Scan for the cell matching the given text and deliver its (X, Y) coordinate at center. 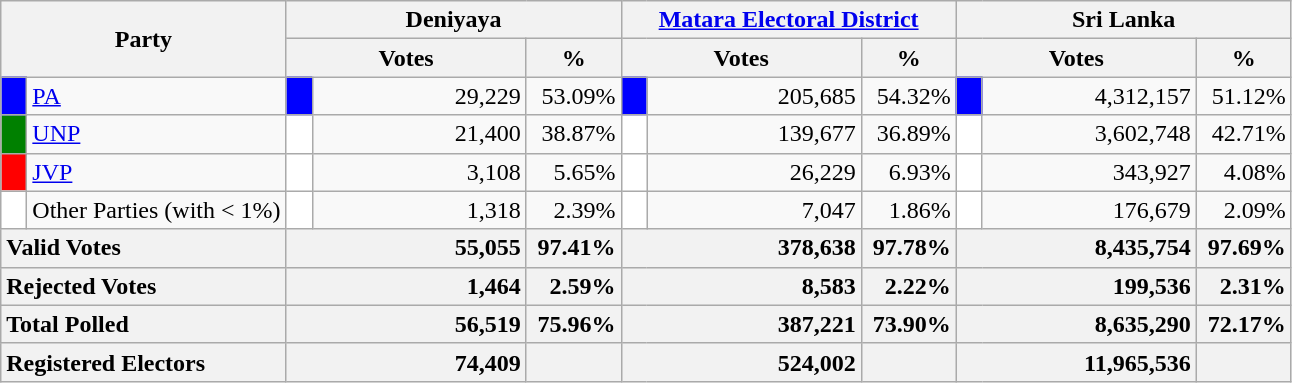
1,464 (406, 286)
51.12% (1244, 96)
Matara Electoral District (788, 20)
Total Polled (144, 324)
205,685 (754, 96)
Sri Lanka (1124, 20)
4,312,157 (1089, 96)
139,677 (754, 134)
53.09% (574, 96)
11,965,536 (1076, 362)
8,635,290 (1076, 324)
JVP (156, 172)
54.32% (908, 96)
Other Parties (with < 1%) (156, 210)
3,108 (419, 172)
Valid Votes (144, 248)
Rejected Votes (144, 286)
8,583 (741, 286)
42.71% (1244, 134)
8,435,754 (1076, 248)
21,400 (419, 134)
7,047 (754, 210)
Deniyaya (454, 20)
38.87% (574, 134)
75.96% (574, 324)
72.17% (1244, 324)
Registered Electors (144, 362)
Party (144, 39)
29,229 (419, 96)
3,602,748 (1089, 134)
2.22% (908, 286)
199,536 (1076, 286)
2.31% (1244, 286)
PA (156, 96)
6.93% (908, 172)
1.86% (908, 210)
55,055 (406, 248)
97.78% (908, 248)
387,221 (741, 324)
26,229 (754, 172)
4.08% (1244, 172)
36.89% (908, 134)
378,638 (741, 248)
524,002 (741, 362)
343,927 (1089, 172)
UNP (156, 134)
97.41% (574, 248)
176,679 (1089, 210)
2.59% (574, 286)
56,519 (406, 324)
2.39% (574, 210)
97.69% (1244, 248)
73.90% (908, 324)
1,318 (419, 210)
5.65% (574, 172)
2.09% (1244, 210)
74,409 (406, 362)
